Search for the cell housing the specified text and yield its (x, y) center coordinate. 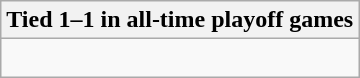
Tied 1–1 in all-time playoff games (180, 20)
